Scan for the cell matching the given text and deliver its [X, Y] coordinate at center. 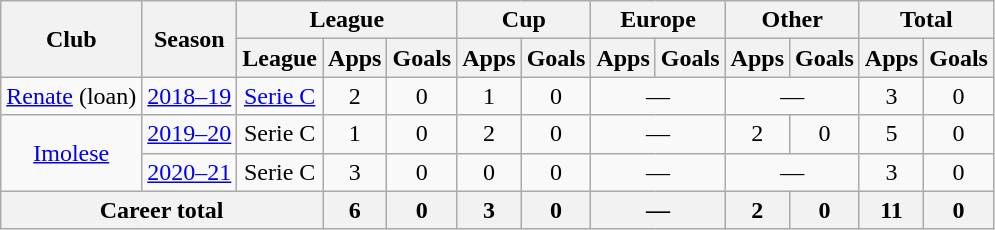
2020–21 [190, 172]
11 [891, 210]
Season [190, 39]
Imolese [72, 153]
Other [792, 20]
2018–19 [190, 96]
Total [926, 20]
Career total [162, 210]
Renate (loan) [72, 96]
Cup [524, 20]
2019–20 [190, 134]
6 [355, 210]
Europe [658, 20]
5 [891, 134]
Club [72, 39]
